For the text-containing cell, return its midpoint in [x, y] coordinate format. 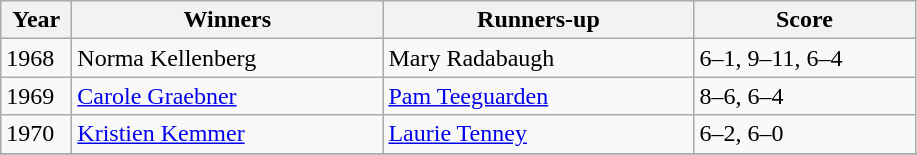
1969 [36, 96]
1970 [36, 134]
Mary Radabaugh [538, 58]
8–6, 6–4 [804, 96]
Laurie Tenney [538, 134]
6–1, 9–11, 6–4 [804, 58]
Pam Teeguarden [538, 96]
Kristien Kemmer [228, 134]
Year [36, 20]
Norma Kellenberg [228, 58]
1968 [36, 58]
Score [804, 20]
Carole Graebner [228, 96]
Winners [228, 20]
6–2, 6–0 [804, 134]
Runners-up [538, 20]
